For the text-containing cell, return its midpoint in [x, y] coordinate format. 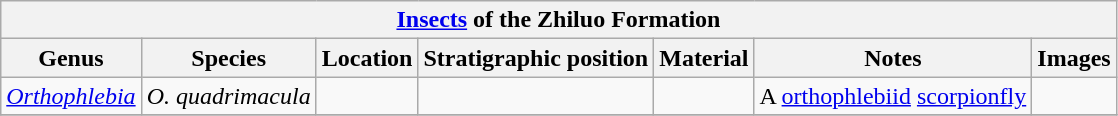
A orthophlebiid scorpionfly [893, 96]
Species [228, 58]
Insects of the Zhiluo Formation [558, 20]
Notes [893, 58]
Images [1074, 58]
O. quadrimacula [228, 96]
Orthophlebia [71, 96]
Location [367, 58]
Genus [71, 58]
Material [704, 58]
Stratigraphic position [536, 58]
